Return the (x, y) coordinate for the center point of the cell that contains the specified text.  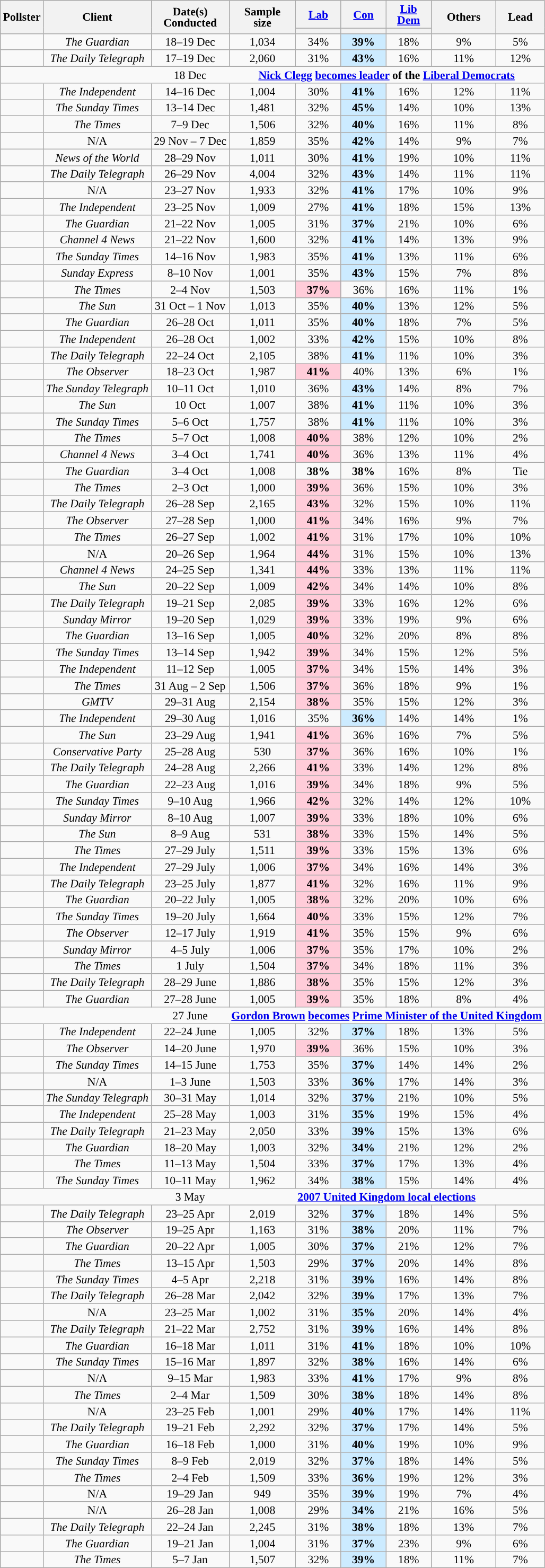
20–22 July (190, 900)
1,600 (262, 240)
31 Aug – 2 Sep (190, 685)
8–9 Aug (190, 833)
27–28 June (190, 999)
2,165 (262, 504)
14–15 June (190, 1064)
Samplesize (262, 17)
1,664 (262, 916)
20–22 Sep (190, 586)
Tie (521, 471)
18 Dec (190, 75)
Sunday Express (98, 272)
26–29 Nov (190, 174)
9–10 Aug (190, 800)
14–16 Nov (190, 257)
12–17 July (190, 933)
2–4 Mar (190, 1395)
13–14 Sep (190, 652)
Lab (318, 14)
16–18 Mar (190, 1345)
1,034 (262, 41)
News of the World (98, 157)
2–4 Nov (190, 289)
1,941 (262, 735)
1,933 (262, 191)
19–25 Apr (190, 1230)
Date(s)Conducted (190, 17)
2,752 (262, 1328)
14–16 Dec (190, 91)
23–25 Feb (190, 1411)
10 Oct (190, 405)
5–6 Oct (190, 421)
Client (98, 17)
10–11 May (190, 1180)
18–19 Dec (190, 41)
Lib Dem (408, 14)
19–21 Jan (190, 1544)
1–3 June (190, 1081)
19–20 Sep (190, 619)
29 Nov – 7 Dec (190, 141)
24–25 Sep (190, 569)
2–3 Oct (190, 488)
1,757 (262, 421)
1,919 (262, 933)
1,987 (262, 372)
3 May (190, 1197)
1,010 (262, 388)
2,218 (262, 1280)
2,154 (262, 702)
7–9 Dec (190, 124)
27% (318, 207)
5–7 Jan (190, 1560)
28–29 Nov (190, 157)
26–27 Sep (190, 536)
22–23 Aug (190, 785)
18–20 May (190, 1147)
19–20 July (190, 916)
45% (364, 108)
4–5 Apr (190, 1280)
13–14 Dec (190, 108)
23–27 Nov (190, 191)
1,886 (262, 983)
2,266 (262, 768)
1,013 (262, 305)
Conservative Party (98, 752)
20–26 Sep (190, 553)
21–22 Mar (190, 1328)
5–7 Oct (190, 438)
17–19 Dec (190, 58)
Con (364, 14)
26–28 Jan (190, 1511)
19–21 Feb (190, 1428)
Gordon Brown becomes Prime Minister of the United Kingdom (387, 1016)
29–30 Aug (190, 719)
8–10 Aug (190, 817)
Nick Clegg becomes leader of the Liberal Democrats (387, 75)
28–29 June (190, 983)
1,897 (262, 1361)
2,245 (262, 1527)
30–31 May (190, 1097)
27–28 Sep (190, 521)
1,877 (262, 883)
1,507 (262, 1560)
2–4 Feb (190, 1477)
1,859 (262, 141)
4,004 (262, 174)
27 June (190, 1016)
14–20 June (190, 1049)
13–15 Apr (190, 1263)
1,029 (262, 619)
1 July (190, 966)
1,163 (262, 1230)
2,292 (262, 1428)
13–16 Sep (190, 636)
23–25 Apr (190, 1213)
Others (463, 17)
2007 United Kingdom local elections (387, 1197)
19–21 Sep (190, 603)
22–24 June (190, 1032)
22–24 Jan (190, 1527)
21–23 May (190, 1131)
1,014 (262, 1097)
1,481 (262, 108)
25–28 Aug (190, 752)
2,060 (262, 58)
1,964 (262, 553)
25–28 May (190, 1114)
11–12 Sep (190, 669)
1,970 (262, 1049)
15–16 Mar (190, 1361)
18–23 Oct (190, 372)
2,085 (262, 603)
9–15 Mar (190, 1378)
22–24 Oct (190, 355)
16–18 Feb (190, 1444)
29–31 Aug (190, 702)
2,042 (262, 1296)
23–25 Nov (190, 207)
Lead (521, 17)
530 (262, 752)
1,962 (262, 1180)
19–29 Jan (190, 1494)
8–10 Nov (190, 272)
GMTV (98, 702)
1,741 (262, 455)
23% (408, 1544)
949 (262, 1494)
10–11 Oct (190, 388)
4–5 July (190, 949)
2,050 (262, 1131)
26–28 Sep (190, 504)
2,105 (262, 355)
1,966 (262, 800)
11–13 May (190, 1164)
23–29 Aug (190, 735)
23–25 July (190, 883)
1,341 (262, 569)
531 (262, 833)
31 Oct – 1 Nov (190, 305)
1,753 (262, 1064)
20–22 Apr (190, 1247)
8–9 Feb (190, 1461)
23–25 Mar (190, 1312)
1,511 (262, 850)
26–28 Mar (190, 1296)
24–28 Aug (190, 768)
Pollster (22, 17)
1,942 (262, 652)
